Identify which cell holds the provided text, then report its [x, y] central coordinate. 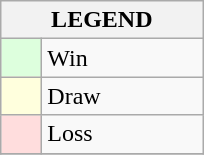
Win [122, 58]
LEGEND [102, 20]
Loss [122, 134]
Draw [122, 96]
